Determine the (X, Y) coordinate at the center of the cell enclosing the given text.  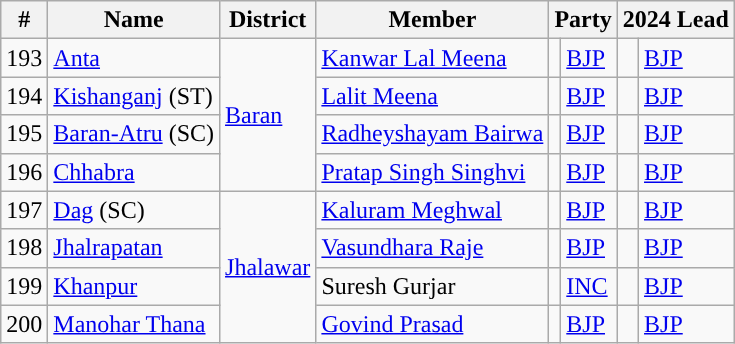
Baran-Atru (SC) (134, 134)
Dag (SC) (134, 210)
Chhabra (134, 172)
Party (583, 20)
Kanwar Lal Meena (432, 58)
INC (589, 286)
Jhalrapatan (134, 248)
District (268, 20)
Lalit Meena (432, 96)
Vasundhara Raje (432, 248)
Govind Prasad (432, 324)
Jhalawar (268, 267)
Pratap Singh Singhvi (432, 172)
197 (24, 210)
Member (432, 20)
2024 Lead (676, 20)
Anta (134, 58)
Kaluram Meghwal (432, 210)
199 (24, 286)
Name (134, 20)
Kishanganj (ST) (134, 96)
193 (24, 58)
Khanpur (134, 286)
# (24, 20)
194 (24, 96)
198 (24, 248)
200 (24, 324)
Manohar Thana (134, 324)
Radheyshayam Bairwa (432, 134)
Baran (268, 115)
195 (24, 134)
Suresh Gurjar (432, 286)
196 (24, 172)
